For the text-containing cell, return its midpoint in (X, Y) coordinate format. 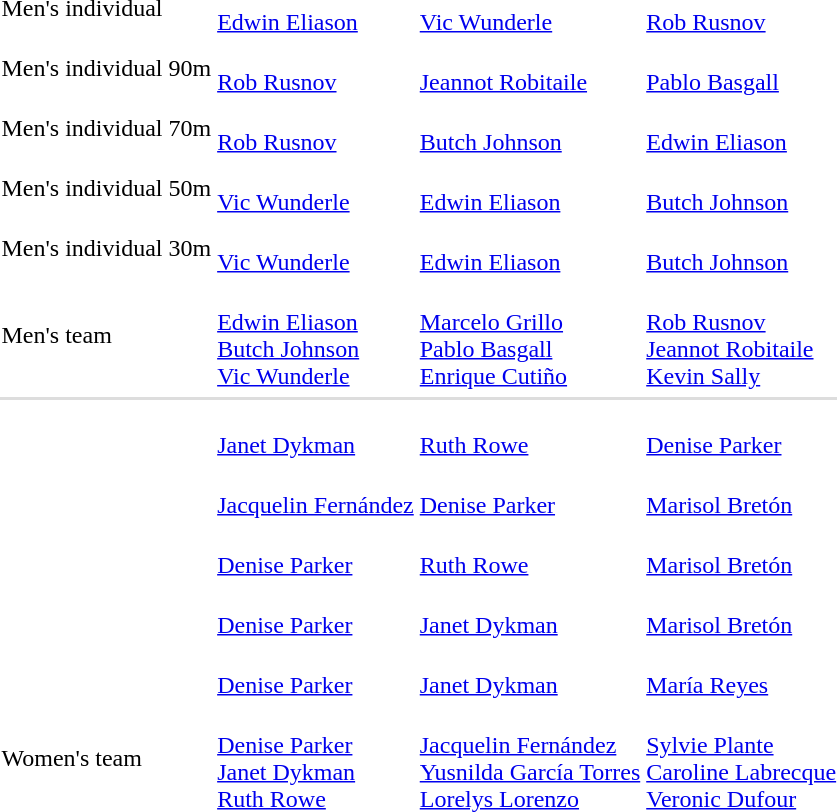
Butch Johnson (530, 128)
Marcelo GrilloPablo BasgallEnrique Cutiño (530, 336)
Jeannot Robitaile (530, 68)
Men's individual 50m (106, 188)
Men's individual 90m (106, 68)
Jacquelin Fernández (316, 492)
Men's team (106, 336)
Men's individual 70m (106, 128)
Men's individual 30m (106, 248)
Edwin EliasonButch Johnson Vic Wunderle (316, 336)
